Determine the [X, Y] coordinate at the center of the cell enclosing the given text.  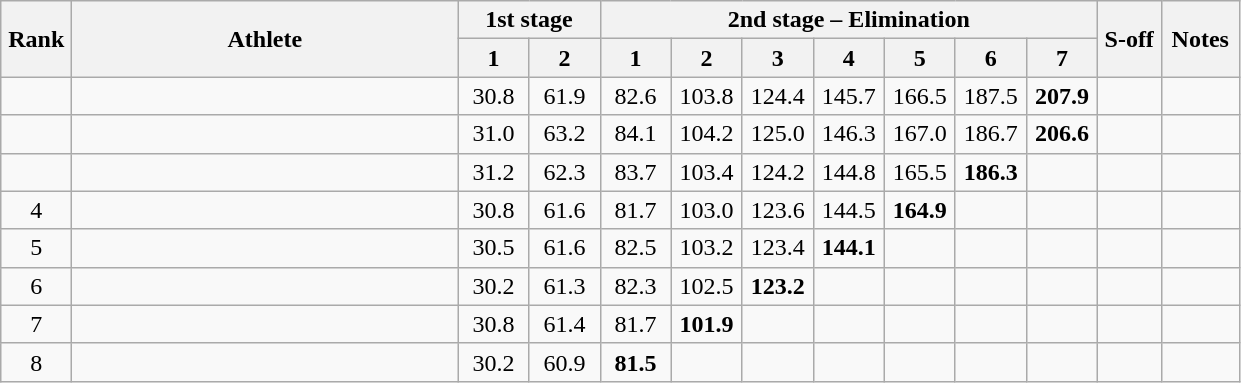
61.9 [564, 96]
103.0 [706, 210]
82.6 [636, 96]
144.5 [848, 210]
103.8 [706, 96]
101.9 [706, 324]
166.5 [920, 96]
206.6 [1062, 134]
207.9 [1062, 96]
124.2 [778, 172]
102.5 [706, 286]
165.5 [920, 172]
2nd stage – Elimination [848, 20]
187.5 [990, 96]
31.2 [494, 172]
84.1 [636, 134]
144.1 [848, 248]
81.5 [636, 362]
186.7 [990, 134]
145.7 [848, 96]
61.3 [564, 286]
123.6 [778, 210]
82.3 [636, 286]
103.2 [706, 248]
60.9 [564, 362]
124.4 [778, 96]
30.5 [494, 248]
125.0 [778, 134]
146.3 [848, 134]
123.4 [778, 248]
Rank [36, 39]
Athlete [265, 39]
103.4 [706, 172]
3 [778, 58]
8 [36, 362]
62.3 [564, 172]
83.7 [636, 172]
Notes [1200, 39]
167.0 [920, 134]
123.2 [778, 286]
63.2 [564, 134]
1st stage [529, 20]
164.9 [920, 210]
186.3 [990, 172]
82.5 [636, 248]
144.8 [848, 172]
S-off [1129, 39]
61.4 [564, 324]
31.0 [494, 134]
104.2 [706, 134]
